Detect which cell encompasses the target text, then output its (X, Y) center coordinate. 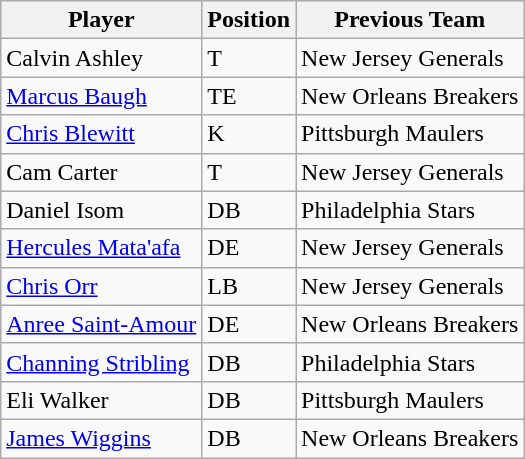
Chris Orr (102, 286)
Eli Walker (102, 400)
Cam Carter (102, 172)
Marcus Baugh (102, 96)
Daniel Isom (102, 210)
LB (249, 286)
Calvin Ashley (102, 58)
Player (102, 20)
K (249, 134)
Position (249, 20)
Hercules Mata'afa (102, 248)
Previous Team (410, 20)
James Wiggins (102, 438)
Channing Stribling (102, 362)
Chris Blewitt (102, 134)
TE (249, 96)
Anree Saint-Amour (102, 324)
